Output the [X, Y] coordinate of the center of the cell containing the given text.  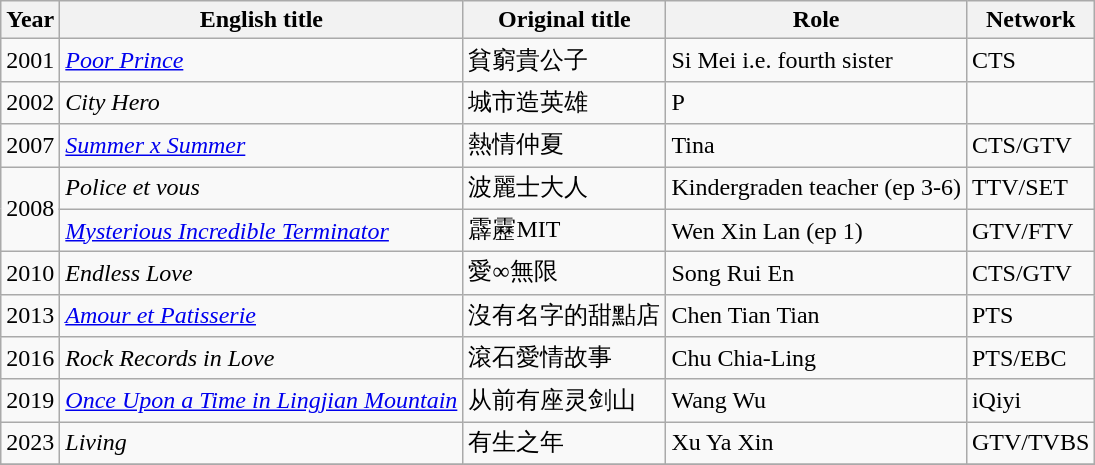
2001 [30, 60]
霹靂MIT [564, 230]
Song Rui En [816, 274]
波麗士大人 [564, 188]
PTS [1030, 316]
2019 [30, 400]
Role [816, 20]
iQiyi [1030, 400]
愛∞無限 [564, 274]
GTV/FTV [1030, 230]
Chen Tian Tian [816, 316]
2010 [30, 274]
2002 [30, 102]
Once Upon a Time in Lingjian Mountain [262, 400]
CTS [1030, 60]
Summer x Summer [262, 146]
Kindergraden teacher (ep 3-6) [816, 188]
P [816, 102]
City Hero [262, 102]
2007 [30, 146]
貧窮貴公子 [564, 60]
Living [262, 444]
Police et vous [262, 188]
Year [30, 20]
Tina [816, 146]
TTV/SET [1030, 188]
Endless Love [262, 274]
城市造英雄 [564, 102]
Chu Chia-Ling [816, 358]
Wang Wu [816, 400]
滾石愛情故事 [564, 358]
Mysterious Incredible Terminator [262, 230]
2023 [30, 444]
Wen Xin Lan (ep 1) [816, 230]
2008 [30, 208]
Rock Records in Love [262, 358]
有生之年 [564, 444]
Poor Prince [262, 60]
Xu Ya Xin [816, 444]
熱情仲夏 [564, 146]
Network [1030, 20]
沒有名字的甜點店 [564, 316]
Original title [564, 20]
English title [262, 20]
GTV/TVBS [1030, 444]
2016 [30, 358]
2013 [30, 316]
从前有座灵剑山 [564, 400]
Si Mei i.e. fourth sister [816, 60]
PTS/EBC [1030, 358]
Amour et Patisserie [262, 316]
